Find where the given text appears and provide that cell's center as [X, Y] coordinate. 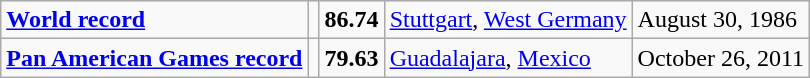
Stuttgart, West Germany [508, 20]
World record [154, 20]
Pan American Games record [154, 58]
Guadalajara, Mexico [508, 58]
86.74 [352, 20]
August 30, 1986 [720, 20]
October 26, 2011 [720, 58]
79.63 [352, 58]
